Locate the cell with the specified text and output its (x, y) center coordinate. 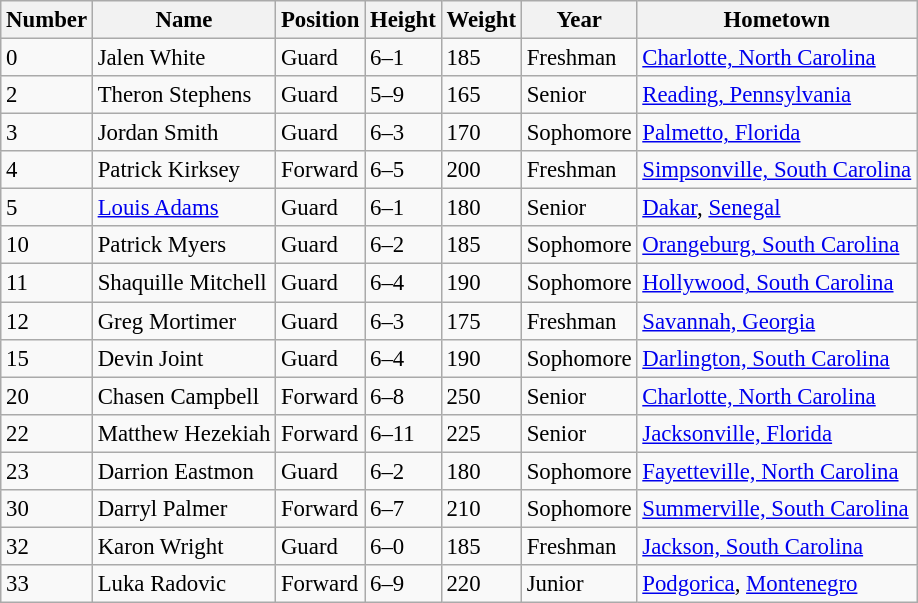
Darrion Eastmon (184, 471)
Shaquille Mitchell (184, 283)
20 (47, 396)
Jalen White (184, 58)
Name (184, 20)
32 (47, 546)
Darlington, South Carolina (777, 358)
4 (47, 170)
165 (481, 95)
Matthew Hezekiah (184, 433)
6–8 (403, 396)
Chasen Campbell (184, 396)
Summerville, South Carolina (777, 509)
Jordan Smith (184, 133)
5–9 (403, 95)
200 (481, 170)
23 (47, 471)
6–7 (403, 509)
Karon Wright (184, 546)
11 (47, 283)
Height (403, 20)
Position (320, 20)
0 (47, 58)
6–5 (403, 170)
Dakar, Senegal (777, 208)
6–11 (403, 433)
6–9 (403, 584)
Year (579, 20)
Darryl Palmer (184, 509)
210 (481, 509)
3 (47, 133)
Palmetto, Florida (777, 133)
2 (47, 95)
Patrick Kirksey (184, 170)
Luka Radovic (184, 584)
170 (481, 133)
30 (47, 509)
Simpsonville, South Carolina (777, 170)
Patrick Myers (184, 245)
5 (47, 208)
225 (481, 433)
10 (47, 245)
Jackson, South Carolina (777, 546)
Hometown (777, 20)
Hollywood, South Carolina (777, 283)
Jacksonville, Florida (777, 433)
175 (481, 321)
15 (47, 358)
220 (481, 584)
Fayetteville, North Carolina (777, 471)
Junior (579, 584)
Devin Joint (184, 358)
Savannah, Georgia (777, 321)
Theron Stephens (184, 95)
22 (47, 433)
250 (481, 396)
Orangeburg, South Carolina (777, 245)
Number (47, 20)
Greg Mortimer (184, 321)
Weight (481, 20)
6–0 (403, 546)
33 (47, 584)
Reading, Pennsylvania (777, 95)
Louis Adams (184, 208)
Podgorica, Montenegro (777, 584)
12 (47, 321)
